Capture the cell that displays the provided text and extract its (x, y) central coordinate. 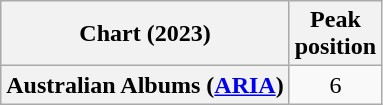
Australian Albums (ARIA) (145, 85)
Chart (2023) (145, 34)
6 (335, 85)
Peakposition (335, 34)
